Find where the given text appears and provide that cell's center as (x, y) coordinate. 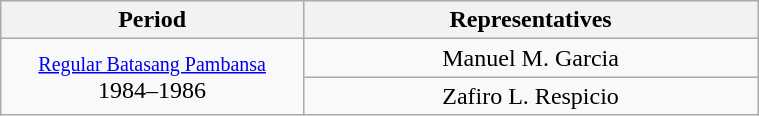
Manuel M. Garcia (530, 58)
Zafiro L. Respicio (530, 96)
Regular Batasang Pambansa1984–1986 (152, 77)
Representatives (530, 20)
Period (152, 20)
